Scan for the cell matching the given text and deliver its (X, Y) coordinate at center. 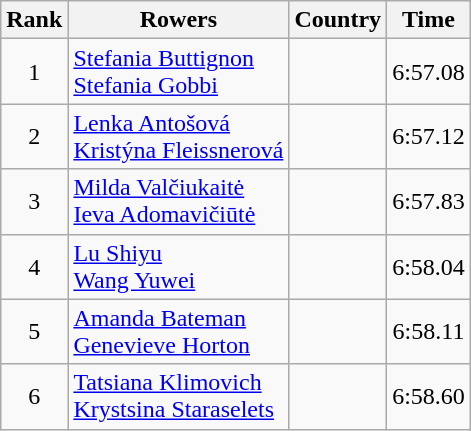
Rank (34, 20)
1 (34, 72)
Time (429, 20)
6:57.83 (429, 202)
Country (338, 20)
6:58.60 (429, 396)
Lu ShiyuWang Yuwei (178, 266)
6:57.12 (429, 136)
Milda ValčiukaitėIeva Adomavičiūtė (178, 202)
4 (34, 266)
2 (34, 136)
Amanda BatemanGenevieve Horton (178, 332)
3 (34, 202)
Tatsiana KlimovichKrystsina Staraselets (178, 396)
Lenka AntošováKristýna Fleissnerová (178, 136)
6:58.11 (429, 332)
Rowers (178, 20)
5 (34, 332)
6:58.04 (429, 266)
Stefania ButtignonStefania Gobbi (178, 72)
6:57.08 (429, 72)
6 (34, 396)
